Capture the cell that displays the provided text and extract its [x, y] central coordinate. 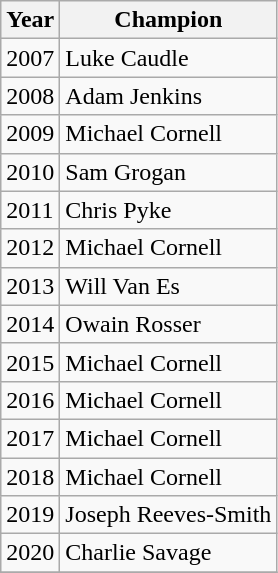
Owain Rosser [168, 324]
Joseph Reeves-Smith [168, 515]
2011 [30, 210]
Chris Pyke [168, 210]
2009 [30, 134]
2012 [30, 248]
2010 [30, 172]
Champion [168, 20]
2007 [30, 58]
2020 [30, 553]
Luke Caudle [168, 58]
2019 [30, 515]
Charlie Savage [168, 553]
2008 [30, 96]
2018 [30, 477]
2015 [30, 362]
Adam Jenkins [168, 96]
Sam Grogan [168, 172]
Year [30, 20]
2013 [30, 286]
2016 [30, 400]
2014 [30, 324]
Will Van Es [168, 286]
2017 [30, 438]
